From the cell containing the given text, extract its center point as (X, Y) coordinate. 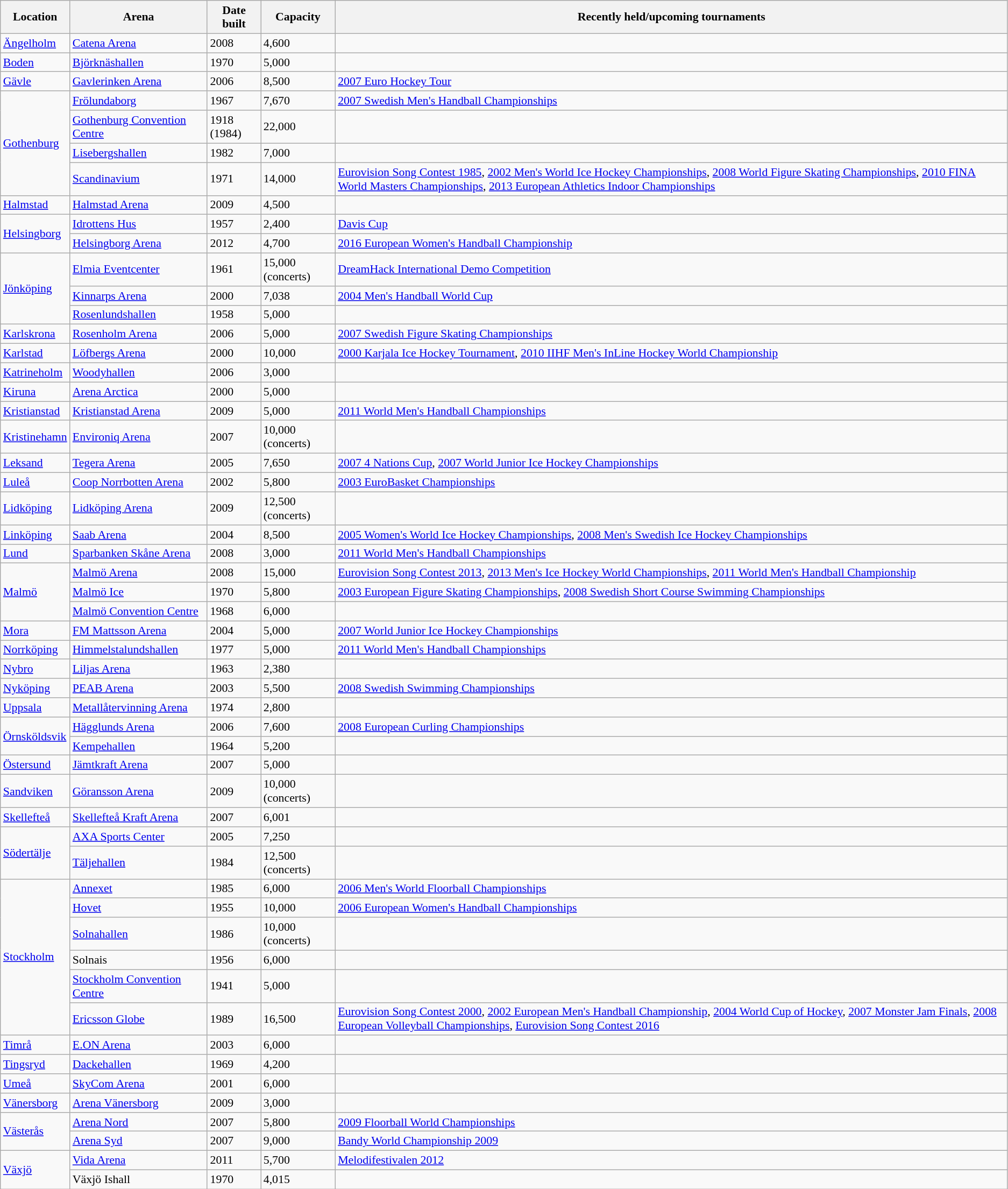
1968 (233, 611)
2007 Swedish Men's Handball Championships (671, 101)
Leksand (36, 463)
14,000 (298, 179)
Liljas Arena (139, 669)
Arena Nord (139, 1122)
Löfbergs Arena (139, 353)
1977 (233, 649)
Dackehallen (139, 1064)
Eurovision Song Contest 2013, 2013 Men's Ice Hockey World Championships, 2011 World Men's Handball Championship (671, 572)
1963 (233, 669)
1958 (233, 315)
7,038 (298, 295)
6,001 (298, 817)
2007 Euro Hockey Tour (671, 81)
Karlskrona (36, 334)
4,600 (298, 43)
AXA Sports Center (139, 836)
Rosenlundshallen (139, 315)
DreamHack International Demo Competition (671, 269)
Coop Norrbotten Arena (139, 482)
2000 Karjala Ice Hockey Tournament, 2010 IIHF Men's InLine Hockey World Championship (671, 353)
2007 Swedish Figure Skating Championships (671, 334)
2,800 (298, 707)
7,000 (298, 153)
Malmö (36, 592)
16,500 (298, 1019)
4,500 (298, 205)
Lisebergshallen (139, 153)
Gavlerinken Arena (139, 81)
Växjö Ishall (139, 1179)
Täljehallen (139, 862)
Vänersborg (36, 1102)
Västerås (36, 1131)
Elmia Eventcenter (139, 269)
Sparbanken Skåne Arena (139, 554)
1956 (233, 960)
4,200 (298, 1064)
2006 Men's World Floorball Championships (671, 888)
Karlstad (36, 353)
Gothenburg (36, 143)
1918 (1984) (233, 126)
1989 (233, 1019)
Växjö (36, 1170)
Luleå (36, 482)
Annexet (139, 888)
Catena Arena (139, 43)
2,400 (298, 224)
1974 (233, 707)
Uppsala (36, 707)
Skellefteå (36, 817)
Boden (36, 62)
Kristianstad Arena (139, 411)
Arena (139, 16)
Metallåtervinning Arena (139, 707)
2008 Swedish Swimming Championships (671, 688)
Nyköping (36, 688)
1984 (233, 862)
1986 (233, 933)
2005 Women's World Ice Hockey Championships, 2008 Men's Swedish Ice Hockey Championships (671, 534)
Himmelstalundshallen (139, 649)
Nybro (36, 669)
4,700 (298, 243)
1955 (233, 908)
Lidköping (36, 508)
Ängelholm (36, 43)
Lidköping Arena (139, 508)
Sandviken (36, 791)
Malmö Arena (139, 572)
Ericsson Globe (139, 1019)
Halmstad Arena (139, 205)
Malmö Convention Centre (139, 611)
Arena Vänersborg (139, 1102)
2016 European Women's Handball Championship (671, 243)
Tingsryd (36, 1064)
Halmstad (36, 205)
2006 European Women's Handball Championships (671, 908)
Saab Arena (139, 534)
7,670 (298, 101)
2011 (233, 1160)
Vida Arena (139, 1160)
7,600 (298, 726)
2,380 (298, 669)
Hägglunds Arena (139, 726)
Arena Arctica (139, 392)
Jämtkraft Arena (139, 765)
Environiq Arena (139, 437)
Björknäshallen (139, 62)
Norrköping (36, 649)
15,000 (concerts) (298, 269)
Rosenholm Arena (139, 334)
9,000 (298, 1141)
Umeå (36, 1083)
Katrineholm (36, 372)
2009 Floorball World Championships (671, 1122)
Melodifestivalen 2012 (671, 1160)
Bandy World Championship 2009 (671, 1141)
Frölundaborg (139, 101)
Södertälje (36, 852)
1969 (233, 1064)
Solnahallen (139, 933)
1941 (233, 986)
2002 (233, 482)
Idrottens Hus (139, 224)
Linköping (36, 534)
Recently held/upcoming tournaments (671, 16)
Scandinavium (139, 179)
Kiruna (36, 392)
Stockholm Convention Centre (139, 986)
E.ON Arena (139, 1045)
7,650 (298, 463)
1982 (233, 153)
2007 4 Nations Cup, 2007 World Junior Ice Hockey Championships (671, 463)
4,015 (298, 1179)
Skellefteå Kraft Arena (139, 817)
FM Mattsson Arena (139, 630)
Örnsköldsvik (36, 736)
2003 EuroBasket Championships (671, 482)
Capacity (298, 16)
Tegera Arena (139, 463)
2008 European Curling Championships (671, 726)
2007 World Junior Ice Hockey Championships (671, 630)
Helsingborg (36, 233)
Hovet (139, 908)
Jönköping (36, 288)
Mora (36, 630)
Malmö Ice (139, 592)
1971 (233, 179)
5,500 (298, 688)
1964 (233, 746)
Timrå (36, 1045)
2003 European Figure Skating Championships, 2008 Swedish Short Course Swimming Championships (671, 592)
Location (36, 16)
Arena Syd (139, 1141)
1961 (233, 269)
1957 (233, 224)
Solnais (139, 960)
7,250 (298, 836)
2012 (233, 243)
Helsingborg Arena (139, 243)
Gävle (36, 81)
Kinnarps Arena (139, 295)
Kristinehamn (36, 437)
Lund (36, 554)
SkyCom Arena (139, 1083)
15,000 (298, 572)
Kempehallen (139, 746)
PEAB Arena (139, 688)
1985 (233, 888)
22,000 (298, 126)
Stockholm (36, 957)
Woodyhallen (139, 372)
Östersund (36, 765)
5,700 (298, 1160)
2004 Men's Handball World Cup (671, 295)
5,200 (298, 746)
2001 (233, 1083)
Date built (233, 16)
1967 (233, 101)
Göransson Arena (139, 791)
Davis Cup (671, 224)
Gothenburg Convention Centre (139, 126)
Kristianstad (36, 411)
